Detect which cell encompasses the target text, then output its [X, Y] center coordinate. 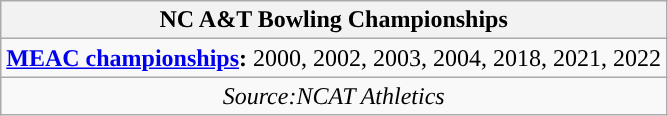
NC A&T Bowling Championships [334, 20]
MEAC championships: 2000, 2002, 2003, 2004, 2018, 2021, 2022 [334, 58]
Source:NCAT Athletics [334, 96]
